Determine the (X, Y) coordinate at the center of the cell enclosing the given text.  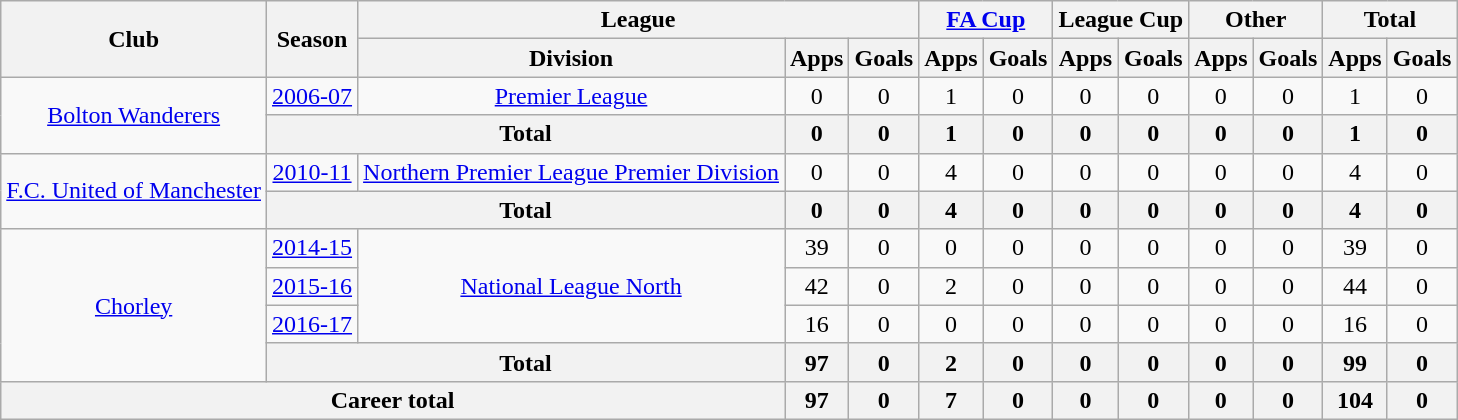
Career total (393, 400)
7 (951, 400)
Northern Premier League Premier Division (572, 172)
Bolton Wanderers (134, 115)
League (638, 20)
42 (816, 286)
League Cup (1121, 20)
Chorley (134, 305)
FA Cup (986, 20)
104 (1355, 400)
F.C. United of Manchester (134, 191)
2016-17 (312, 324)
Division (572, 58)
Premier League (572, 96)
2010-11 (312, 172)
99 (1355, 362)
2015-16 (312, 286)
National League North (572, 286)
44 (1355, 286)
Other (1256, 20)
2014-15 (312, 248)
2006-07 (312, 96)
Club (134, 39)
Season (312, 39)
